Scan for the cell matching the given text and deliver its (x, y) coordinate at center. 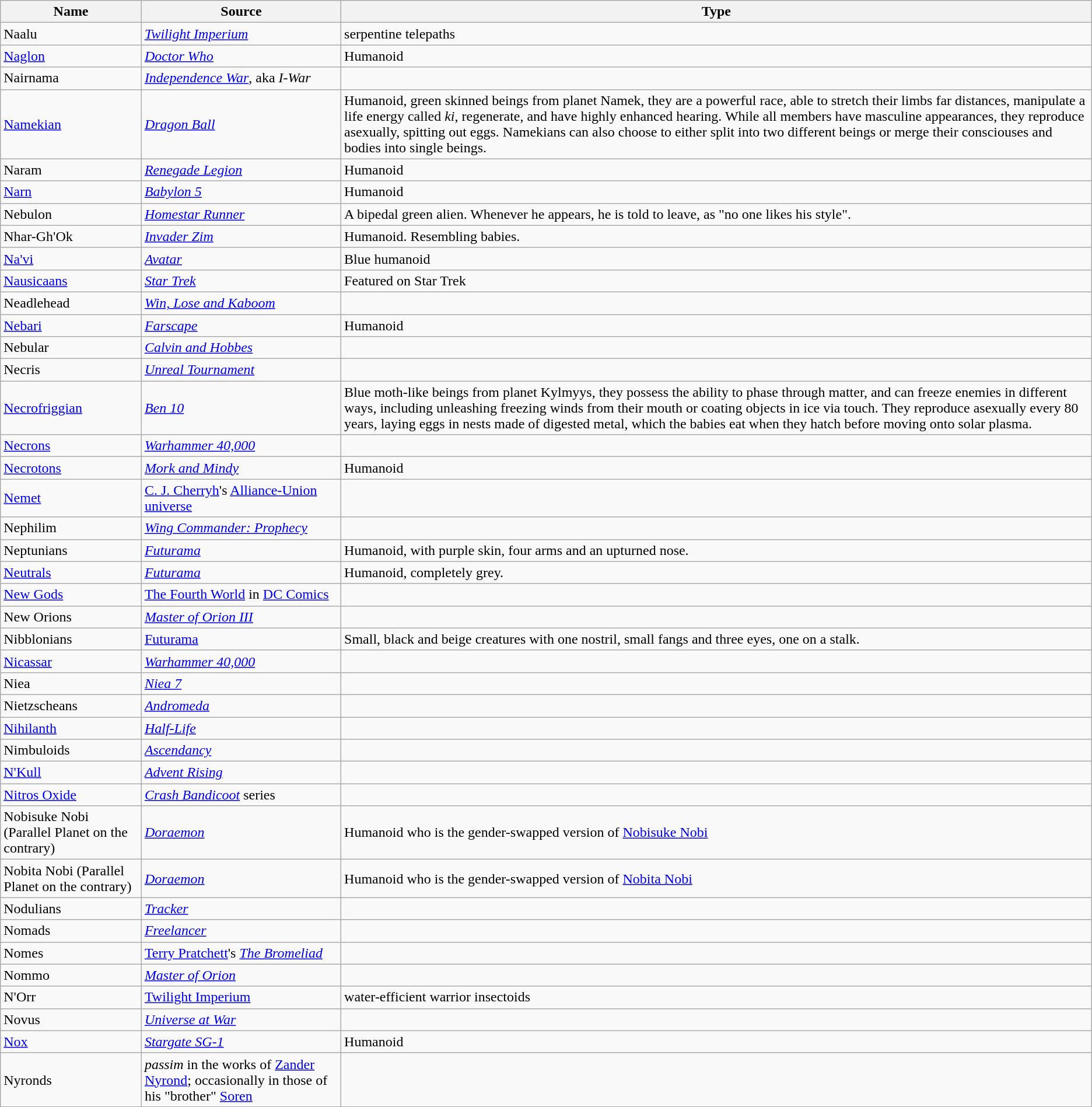
Humanoid who is the gender-swapped version of Nobisuke Nobi (716, 833)
Na'vi (71, 259)
Dragon Ball (241, 124)
Humanoid, with purple skin, four arms and an upturned nose. (716, 550)
Featured on Star Trek (716, 281)
Independence War, aka I-War (241, 78)
Blue humanoid (716, 259)
C. J. Cherryh's Alliance-Union universe (241, 498)
Nibblonians (71, 639)
Invader Zim (241, 236)
Type (716, 12)
Neutrals (71, 572)
Win, Lose and Kaboom (241, 303)
Nitros Oxide (71, 795)
Advent Rising (241, 773)
The Fourth World in DC Comics (241, 595)
Name (71, 12)
Crash Bandicoot series (241, 795)
Doctor Who (241, 56)
A bipedal green alien. Whenever he appears, he is told to leave, as "no one likes his style". (716, 214)
Small, black and beige creatures with one nostril, small fangs and three eyes, one on a stalk. (716, 639)
Naalu (71, 34)
N'Kull (71, 773)
Nebulon (71, 214)
Star Trek (241, 281)
passim in the works of Zander Nyrond; occasionally in those of his "brother" Soren (241, 1080)
Nomes (71, 953)
Homestar Runner (241, 214)
Terry Pratchett's The Bromeliad (241, 953)
Nobita Nobi (Parallel Planet on the contrary) (71, 879)
Nemet (71, 498)
Mork and Mindy (241, 468)
N'Orr (71, 997)
Nodulians (71, 909)
Babylon 5 (241, 192)
Nommo (71, 975)
Neadlehead (71, 303)
Niea 7 (241, 683)
Nyronds (71, 1080)
Humanoid, completely grey. (716, 572)
Freelancer (241, 931)
Nhar-Gh'Ok (71, 236)
Nicassar (71, 661)
Humanoid who is the gender-swapped version of Nobita Nobi (716, 879)
Naram (71, 170)
New Orions (71, 617)
Novus (71, 1019)
Nomads (71, 931)
Nairnama (71, 78)
Wing Commander: Prophecy (241, 528)
Nausicaans (71, 281)
New Gods (71, 595)
Farscape (241, 325)
Nephilim (71, 528)
Nihilanth (71, 728)
Necrons (71, 446)
Tracker (241, 909)
Neptunians (71, 550)
Unreal Tournament (241, 370)
Universe at War (241, 1019)
Ascendancy (241, 750)
Nobisuke Nobi (Parallel Planet on the contrary) (71, 833)
Narn (71, 192)
Master of Orion III (241, 617)
Nietzscheans (71, 706)
Necris (71, 370)
Master of Orion (241, 975)
Calvin and Hobbes (241, 348)
serpentine telepaths (716, 34)
Necrofriggian (71, 408)
Stargate SG-1 (241, 1042)
Avatar (241, 259)
Ben 10 (241, 408)
Humanoid. Resembling babies. (716, 236)
Source (241, 12)
water-efficient warrior insectoids (716, 997)
Nebari (71, 325)
Naglon (71, 56)
Namekian (71, 124)
Nox (71, 1042)
Niea (71, 683)
Andromeda (241, 706)
Renegade Legion (241, 170)
Nimbuloids (71, 750)
Necrotons (71, 468)
Nebular (71, 348)
Half-Life (241, 728)
